Find where the given text appears and provide that cell's center as [x, y] coordinate. 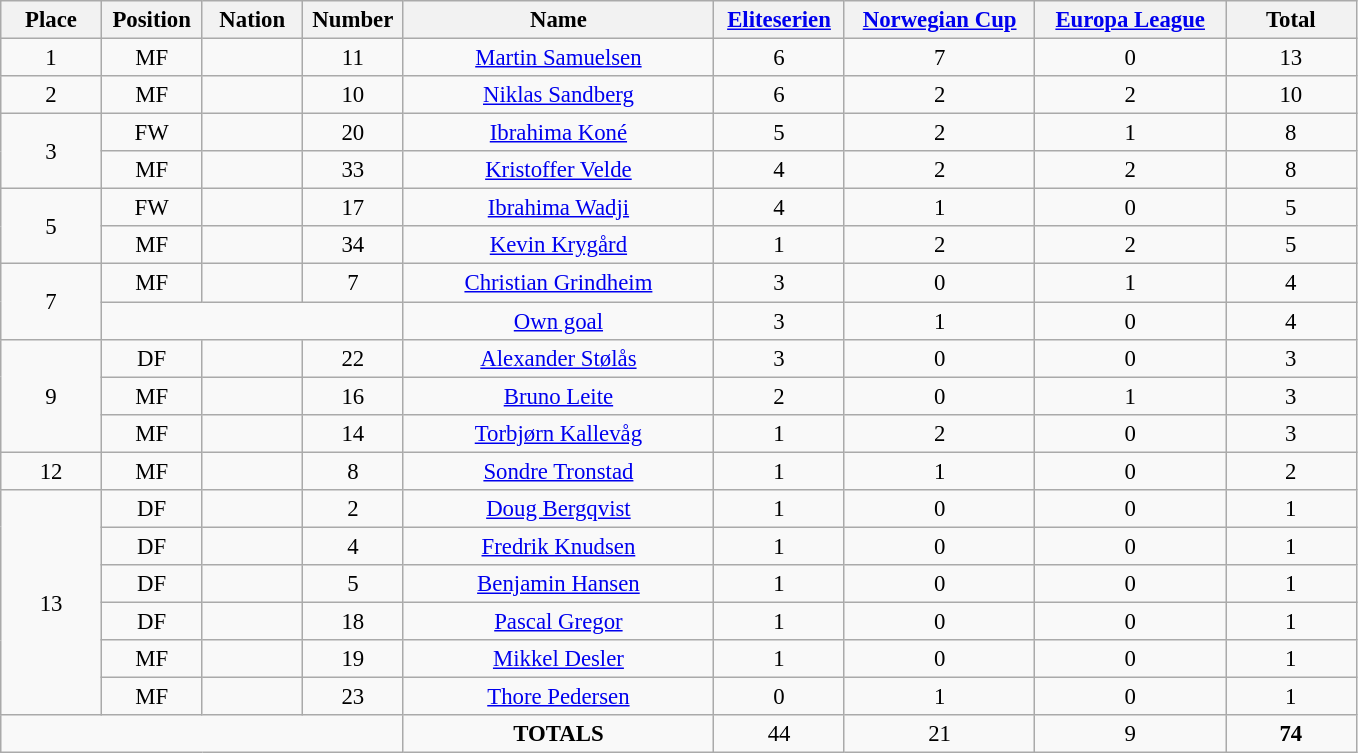
Niklas Sandberg [558, 95]
Kevin Krygård [558, 245]
TOTALS [558, 734]
16 [354, 396]
Number [354, 20]
14 [354, 433]
Mikkel Desler [558, 659]
Eliteserien [780, 20]
74 [1292, 734]
Name [558, 20]
17 [354, 208]
Norwegian Cup [940, 20]
Total [1292, 20]
19 [354, 659]
Sondre Tronstad [558, 471]
12 [52, 471]
Europa League [1130, 20]
Place [52, 20]
34 [354, 245]
22 [354, 358]
Pascal Gregor [558, 621]
Kristoffer Velde [558, 170]
Nation [252, 20]
Alexander Stølås [558, 358]
Benjamin Hansen [558, 584]
Ibrahima Wadji [558, 208]
Thore Pedersen [558, 697]
23 [354, 697]
Own goal [558, 321]
21 [940, 734]
Doug Bergqvist [558, 509]
Position [152, 20]
Ibrahima Koné [558, 133]
18 [354, 621]
44 [780, 734]
Bruno Leite [558, 396]
Fredrik Knudsen [558, 546]
Martin Samuelsen [558, 58]
Torbjørn Kallevåg [558, 433]
Christian Grindheim [558, 283]
33 [354, 170]
11 [354, 58]
20 [354, 133]
